Output the [X, Y] coordinate of the center of the cell containing the given text.  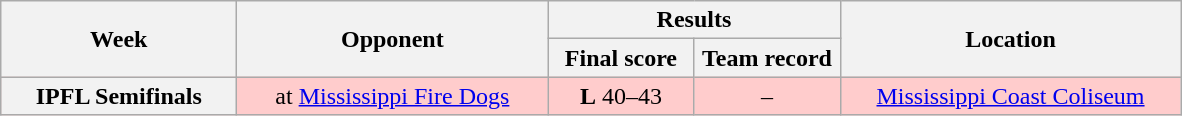
Team record [767, 58]
Mississippi Coast Coliseum [1010, 96]
Results [694, 20]
at Mississippi Fire Dogs [392, 96]
L 40–43 [621, 96]
– [767, 96]
IPFL Semifinals [119, 96]
Location [1010, 39]
Final score [621, 58]
Week [119, 39]
Opponent [392, 39]
